Locate the cell with the specified text and output its (x, y) center coordinate. 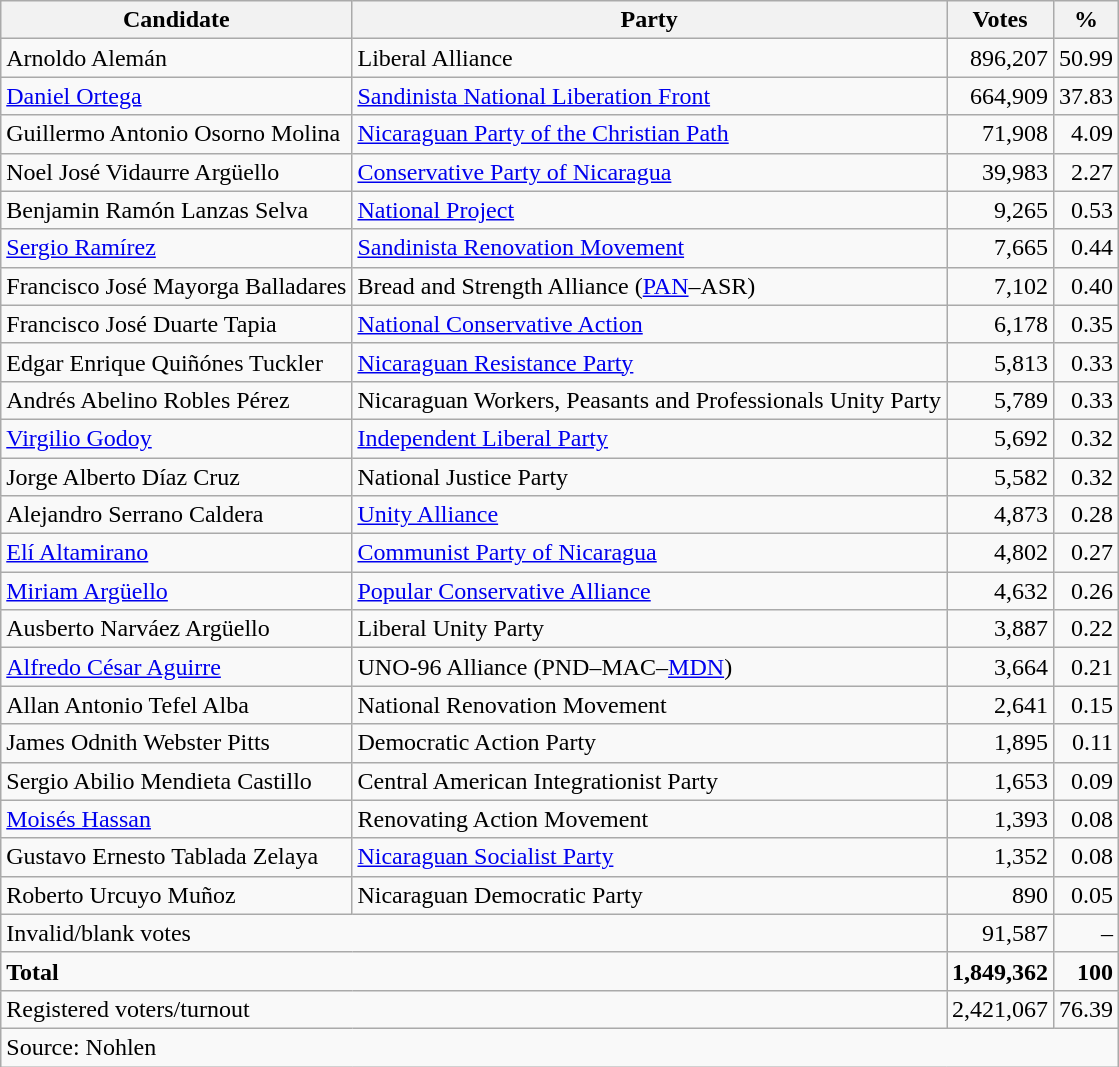
1,653 (1000, 781)
0.22 (1086, 629)
Allan Antonio Tefel Alba (176, 705)
0.11 (1086, 743)
Nicaraguan Resistance Party (650, 362)
Party (650, 20)
3,664 (1000, 667)
5,582 (1000, 477)
Francisco José Mayorga Balladares (176, 286)
5,789 (1000, 400)
Sergio Ramírez (176, 248)
Virgilio Godoy (176, 438)
Sandinista Renovation Movement (650, 248)
UNO-96 Alliance (PND–MAC–MDN) (650, 667)
39,983 (1000, 172)
50.99 (1086, 58)
National Conservative Action (650, 324)
Nicaraguan Democratic Party (650, 895)
890 (1000, 895)
Alejandro Serrano Caldera (176, 515)
Democratic Action Party (650, 743)
5,692 (1000, 438)
896,207 (1000, 58)
1,393 (1000, 819)
Central American Integrationist Party (650, 781)
2,421,067 (1000, 1009)
4,873 (1000, 515)
Edgar Enrique Quiñónes Tuckler (176, 362)
1,849,362 (1000, 971)
– (1086, 933)
James Odnith Webster Pitts (176, 743)
Sandinista National Liberation Front (650, 96)
4,632 (1000, 591)
0.40 (1086, 286)
2,641 (1000, 705)
0.27 (1086, 553)
Daniel Ortega (176, 96)
0.53 (1086, 210)
Guillermo Antonio Osorno Molina (176, 134)
Registered voters/turnout (474, 1009)
1,352 (1000, 857)
100 (1086, 971)
9,265 (1000, 210)
Alfredo César Aguirre (176, 667)
5,813 (1000, 362)
7,102 (1000, 286)
71,908 (1000, 134)
664,909 (1000, 96)
3,887 (1000, 629)
91,587 (1000, 933)
6,178 (1000, 324)
Moisés Hassan (176, 819)
Bread and Strength Alliance (PAN–ASR) (650, 286)
Noel José Vidaurre Argüello (176, 172)
Gustavo Ernesto Tablada Zelaya (176, 857)
Elí Altamirano (176, 553)
0.15 (1086, 705)
National Justice Party (650, 477)
Renovating Action Movement (650, 819)
0.09 (1086, 781)
Andrés Abelino Robles Pérez (176, 400)
0.28 (1086, 515)
Independent Liberal Party (650, 438)
Nicaraguan Socialist Party (650, 857)
Conservative Party of Nicaragua (650, 172)
Unity Alliance (650, 515)
37.83 (1086, 96)
0.21 (1086, 667)
1,895 (1000, 743)
4.09 (1086, 134)
Ausberto Narváez Argüello (176, 629)
Francisco José Duarte Tapia (176, 324)
Source: Nohlen (560, 1047)
National Renovation Movement (650, 705)
National Project (650, 210)
Nicaraguan Party of the Christian Path (650, 134)
Total (474, 971)
7,665 (1000, 248)
0.26 (1086, 591)
Nicaraguan Workers, Peasants and Professionals Unity Party (650, 400)
Liberal Unity Party (650, 629)
0.44 (1086, 248)
% (1086, 20)
Invalid/blank votes (474, 933)
Arnoldo Alemán (176, 58)
Candidate (176, 20)
0.05 (1086, 895)
Roberto Urcuyo Muñoz (176, 895)
Benjamin Ramón Lanzas Selva (176, 210)
0.35 (1086, 324)
Jorge Alberto Díaz Cruz (176, 477)
Miriam Argüello (176, 591)
4,802 (1000, 553)
76.39 (1086, 1009)
Votes (1000, 20)
Sergio Abilio Mendieta Castillo (176, 781)
Popular Conservative Alliance (650, 591)
Communist Party of Nicaragua (650, 553)
2.27 (1086, 172)
Liberal Alliance (650, 58)
